Determine the [X, Y] coordinate at the center of the cell enclosing the given text.  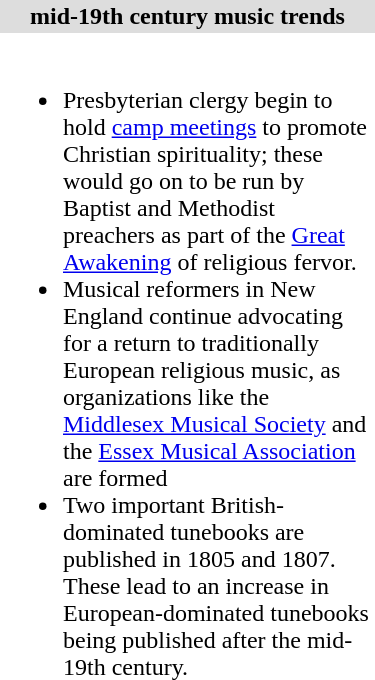
mid-19th century music trends [188, 16]
